Find where the given text appears and provide that cell's center as [x, y] coordinate. 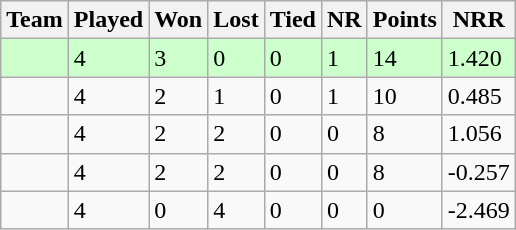
NRR [478, 20]
10 [404, 96]
Played [108, 20]
Points [404, 20]
1.420 [478, 58]
NR [344, 20]
Team [35, 20]
-0.257 [478, 172]
-2.469 [478, 210]
Lost [236, 20]
Won [178, 20]
1.056 [478, 134]
Tied [292, 20]
14 [404, 58]
0.485 [478, 96]
3 [178, 58]
